Pinpoint the cell where the given text exists, returning its [X, Y] midpoint coordinate. 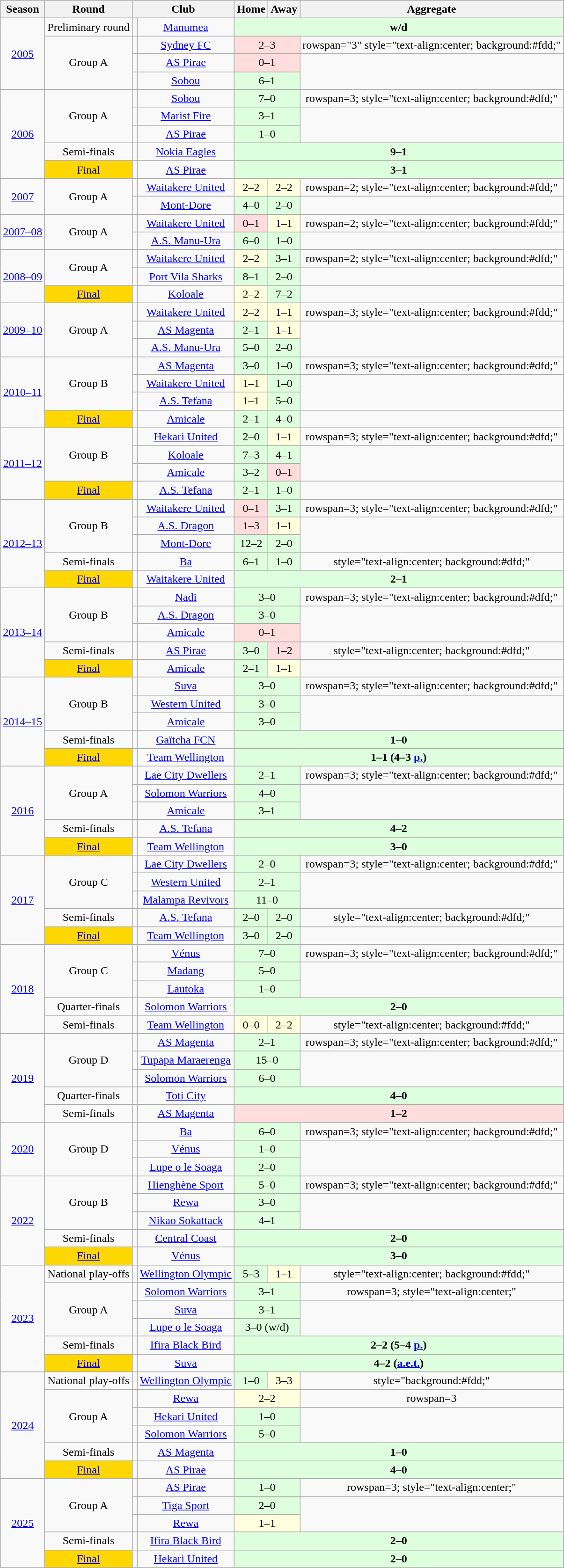
2014–15 [22, 722]
2017 [22, 900]
rowspan=3 [432, 1399]
Season [22, 9]
2010–11 [22, 392]
7–2 [284, 294]
2009–10 [22, 330]
4–2 [399, 829]
2020 [22, 1149]
0–0 [251, 1024]
Tupapa Maraerenga [185, 1060]
Nadi [185, 597]
Round [88, 9]
2023 [22, 1318]
Tiga Sport [185, 1505]
2016 [22, 810]
Port Vila Sharks [185, 277]
Aggregate [432, 9]
2022 [22, 1220]
Gaïtcha FCN [185, 739]
1–1 (4–3 p.) [399, 757]
9–1 [399, 152]
2018 [22, 989]
rowspan=2; style="text-align:center; background:#dfd;" [432, 259]
Marist Fire [185, 116]
Manumea [185, 27]
Home [251, 9]
Hienghène Sport [185, 1185]
15–0 [267, 1060]
1–3 [251, 526]
8–1 [251, 277]
style="background:#fdd;" [432, 1381]
2025 [22, 1523]
11–0 [267, 900]
2024 [22, 1425]
3–3 [284, 1381]
2005 [22, 54]
rowspan="3" style="text-align:center; background:#fdd;" [432, 45]
7–3 [251, 454]
rowspan=3; style="text-align:center; background:#fdd;" [432, 312]
2007–08 [22, 232]
2012–13 [22, 543]
12–2 [251, 544]
Nokia Eagles [185, 152]
5–3 [251, 1274]
3–2 [251, 472]
Sydney FC [185, 45]
Club [183, 9]
2–3 [267, 45]
4–2 (a.e.t.) [399, 1363]
2–2 (5–4 p.) [399, 1345]
Away [284, 9]
Nikao Sokattack [185, 1220]
2019 [22, 1078]
Malampa Revivors [185, 900]
Madang [185, 971]
Preliminary round [88, 27]
3–0 (w/d) [267, 1327]
2011–12 [22, 463]
2006 [22, 134]
2007 [22, 196]
2008–09 [22, 277]
Lautoka [185, 989]
2013–14 [22, 633]
Central Coast [185, 1238]
w/d [399, 27]
Toti City [185, 1096]
